Return the [X, Y] coordinate for the center point of the cell that contains the specified text.  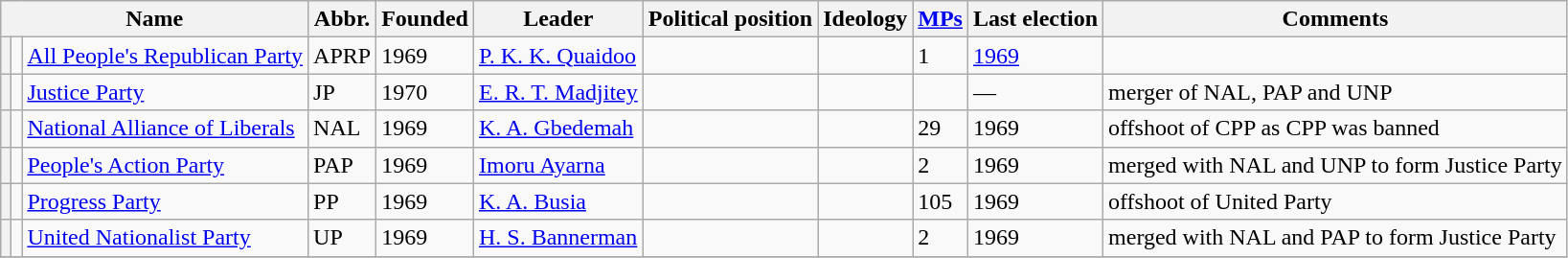
K. A. Busia [557, 201]
K. A. Gbedemah [557, 129]
APRP [343, 56]
Last election [1034, 19]
PAP [343, 165]
P. K. K. Quaidoo [557, 56]
— [1034, 92]
E. R. T. Madjitey [557, 92]
Imoru Ayarna [557, 165]
People's Action Party [165, 165]
National Alliance of Liberals [165, 129]
merged with NAL and PAP to form Justice Party [1335, 238]
offshoot of CPP as CPP was banned [1335, 129]
All People's Republican Party [165, 56]
NAL [343, 129]
Leader [557, 19]
H. S. Bannerman [557, 238]
Justice Party [165, 92]
UP [343, 238]
Abbr. [343, 19]
Political position [730, 19]
merger of NAL, PAP and UNP [1335, 92]
PP [343, 201]
Name [155, 19]
1970 [425, 92]
Founded [425, 19]
offshoot of United Party [1335, 201]
1 [941, 56]
Comments [1335, 19]
Ideology [866, 19]
MPs [941, 19]
United Nationalist Party [165, 238]
105 [941, 201]
JP [343, 92]
29 [941, 129]
Progress Party [165, 201]
merged with NAL and UNP to form Justice Party [1335, 165]
